Find where the given text appears and provide that cell's center as [x, y] coordinate. 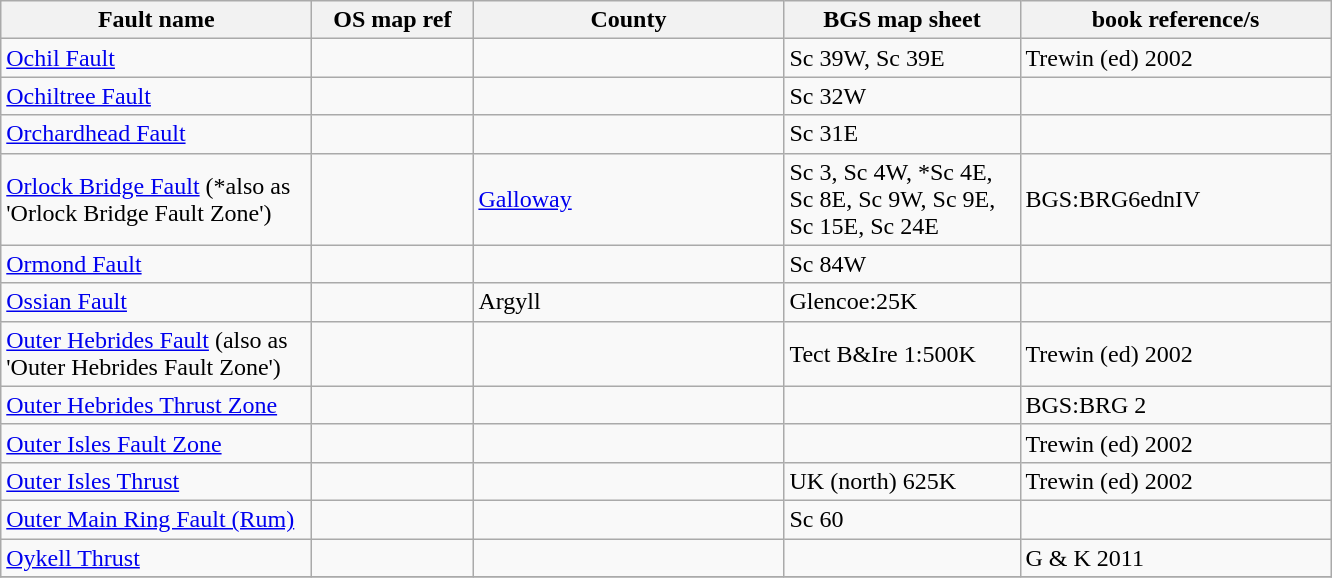
OS map ref [392, 20]
Ochiltree Fault [156, 96]
Sc 39W, Sc 39E [902, 58]
BGS:BRG 2 [1176, 405]
BGS map sheet [902, 20]
Glencoe:25K [902, 302]
Sc 31E [902, 134]
Ormond Fault [156, 264]
Sc 3, Sc 4W, *Sc 4E, Sc 8E, Sc 9W, Sc 9E, Sc 15E, Sc 24E [902, 199]
Outer Hebrides Thrust Zone [156, 405]
County [628, 20]
Tect B&Ire 1:500K [902, 354]
book reference/s [1176, 20]
Sc 32W [902, 96]
Sc 84W [902, 264]
Galloway [628, 199]
UK (north) 625K [902, 481]
Orlock Bridge Fault (*also as 'Orlock Bridge Fault Zone') [156, 199]
Outer Hebrides Fault (also as 'Outer Hebrides Fault Zone') [156, 354]
Ossian Fault [156, 302]
Ochil Fault [156, 58]
Oykell Thrust [156, 557]
Fault name [156, 20]
BGS:BRG6ednIV [1176, 199]
Outer Isles Thrust [156, 481]
Outer Main Ring Fault (Rum) [156, 519]
Orchardhead Fault [156, 134]
G & K 2011 [1176, 557]
Sc 60 [902, 519]
Argyll [628, 302]
Outer Isles Fault Zone [156, 443]
